Identify which cell holds the provided text, then report its [X, Y] central coordinate. 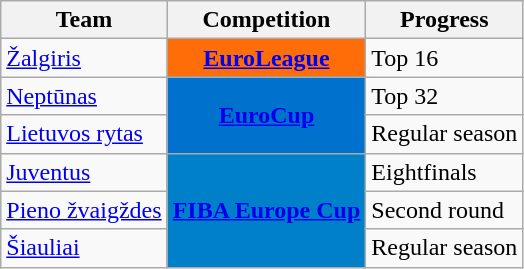
Eightfinals [444, 172]
Progress [444, 20]
Lietuvos rytas [84, 134]
Juventus [84, 172]
Top 16 [444, 58]
FIBA Europe Cup [266, 210]
Neptūnas [84, 96]
Team [84, 20]
Top 32 [444, 96]
Second round [444, 210]
EuroLeague [266, 58]
Žalgiris [84, 58]
Pieno žvaigždes [84, 210]
Competition [266, 20]
Šiauliai [84, 248]
EuroCup [266, 115]
